Return [X, Y] of the center of cell containing provided text 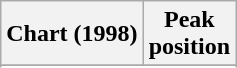
Peakposition [189, 34]
Chart (1998) [72, 34]
